Locate the cell with the specified text and output its [x, y] center coordinate. 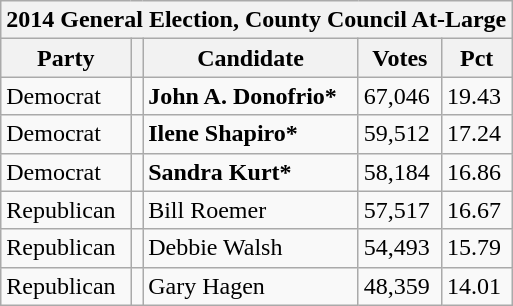
48,359 [400, 286]
Debbie Walsh [251, 248]
Party [66, 58]
Sandra Kurt* [251, 172]
17.24 [476, 134]
16.86 [476, 172]
Votes [400, 58]
14.01 [476, 286]
54,493 [400, 248]
Pct [476, 58]
67,046 [400, 96]
15.79 [476, 248]
59,512 [400, 134]
Bill Roemer [251, 210]
58,184 [400, 172]
John A. Donofrio* [251, 96]
Candidate [251, 58]
16.67 [476, 210]
19.43 [476, 96]
Ilene Shapiro* [251, 134]
Gary Hagen [251, 286]
57,517 [400, 210]
2014 General Election, County Council At-Large [256, 20]
